Capture the cell that displays the provided text and extract its [x, y] central coordinate. 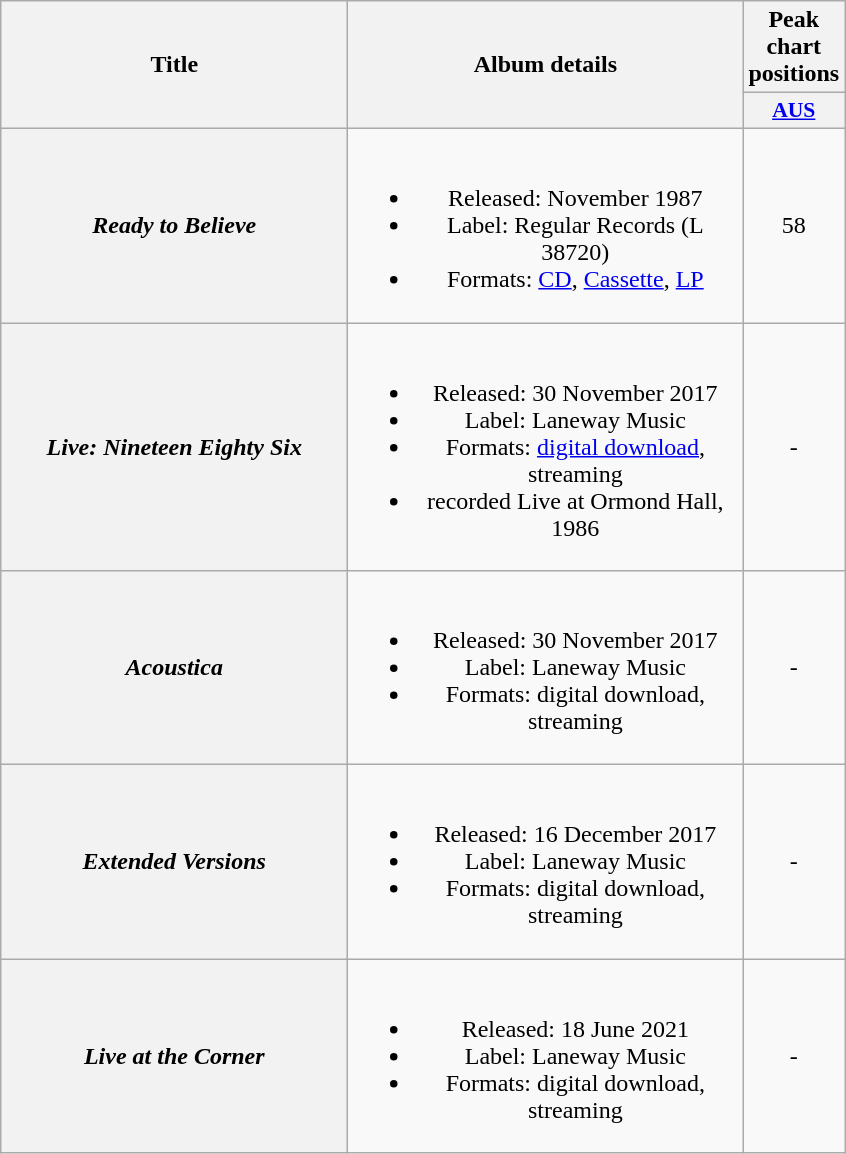
Acoustica [174, 668]
Live: Nineteen Eighty Six [174, 446]
Ready to Believe [174, 225]
Released: 18 June 2021Label: Laneway MusicFormats: digital download, streaming [546, 1056]
Title [174, 65]
Extended Versions [174, 862]
Released: 30 November 2017Label: Laneway MusicFormats: digital download, streaming [546, 668]
Released: 30 November 2017Label: Laneway MusicFormats: digital download, streamingrecorded Live at Ormond Hall, 1986 [546, 446]
58 [794, 225]
Released: November 1987Label: Regular Records (L 38720)Formats: CD, Cassette, LP [546, 225]
Peak chart positions [794, 47]
AUS [794, 111]
Album details [546, 65]
Released: 16 December 2017Label: Laneway MusicFormats: digital download, streaming [546, 862]
Live at the Corner [174, 1056]
